Identify which cell holds the provided text, then report its (x, y) central coordinate. 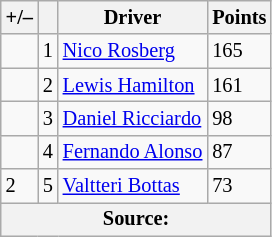
Source: (136, 219)
5 (48, 186)
Fernando Alonso (133, 152)
73 (239, 186)
Nico Rosberg (133, 51)
Valtteri Bottas (133, 186)
Points (239, 17)
3 (48, 118)
Lewis Hamilton (133, 85)
+/– (20, 17)
161 (239, 85)
Daniel Ricciardo (133, 118)
165 (239, 51)
1 (48, 51)
Driver (133, 17)
98 (239, 118)
4 (48, 152)
87 (239, 152)
